Extract the (x, y) coordinate from the center of the cell holding the provided text.  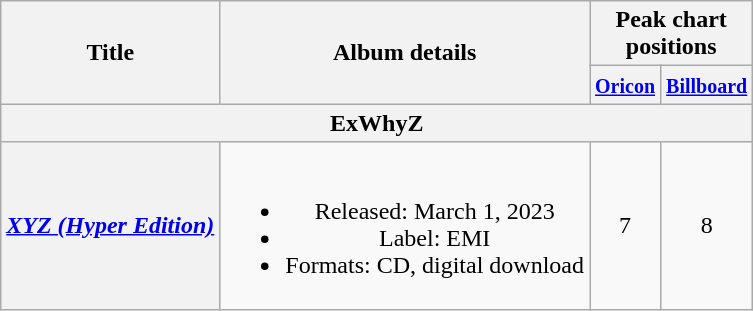
XYZ (Hyper Edition) (110, 226)
ExWhyZ (377, 123)
Billboard (707, 85)
8 (707, 226)
Title (110, 52)
Peak chart positions (672, 34)
Oricon (626, 85)
Album details (405, 52)
7 (626, 226)
Released: March 1, 2023Label: EMIFormats: CD, digital download (405, 226)
